Identify which cell holds the provided text, then report its [x, y] central coordinate. 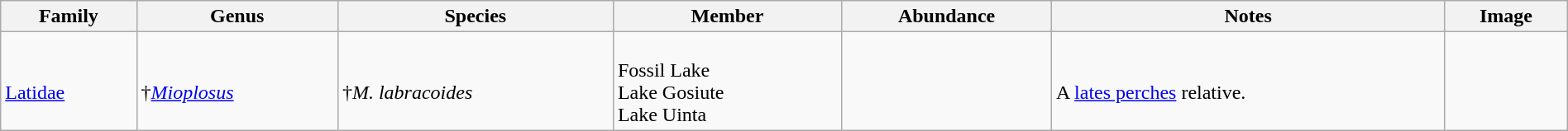
†Mioplosus [237, 81]
A lates perches relative. [1249, 81]
Image [1506, 16]
Notes [1249, 16]
Species [475, 16]
Family [69, 16]
Latidae [69, 81]
Abundance [947, 16]
Member [727, 16]
Fossil Lake Lake Gosiute Lake Uinta [727, 81]
†M. labracoides [475, 81]
Genus [237, 16]
